Pinpoint the cell where the given text exists, returning its (x, y) midpoint coordinate. 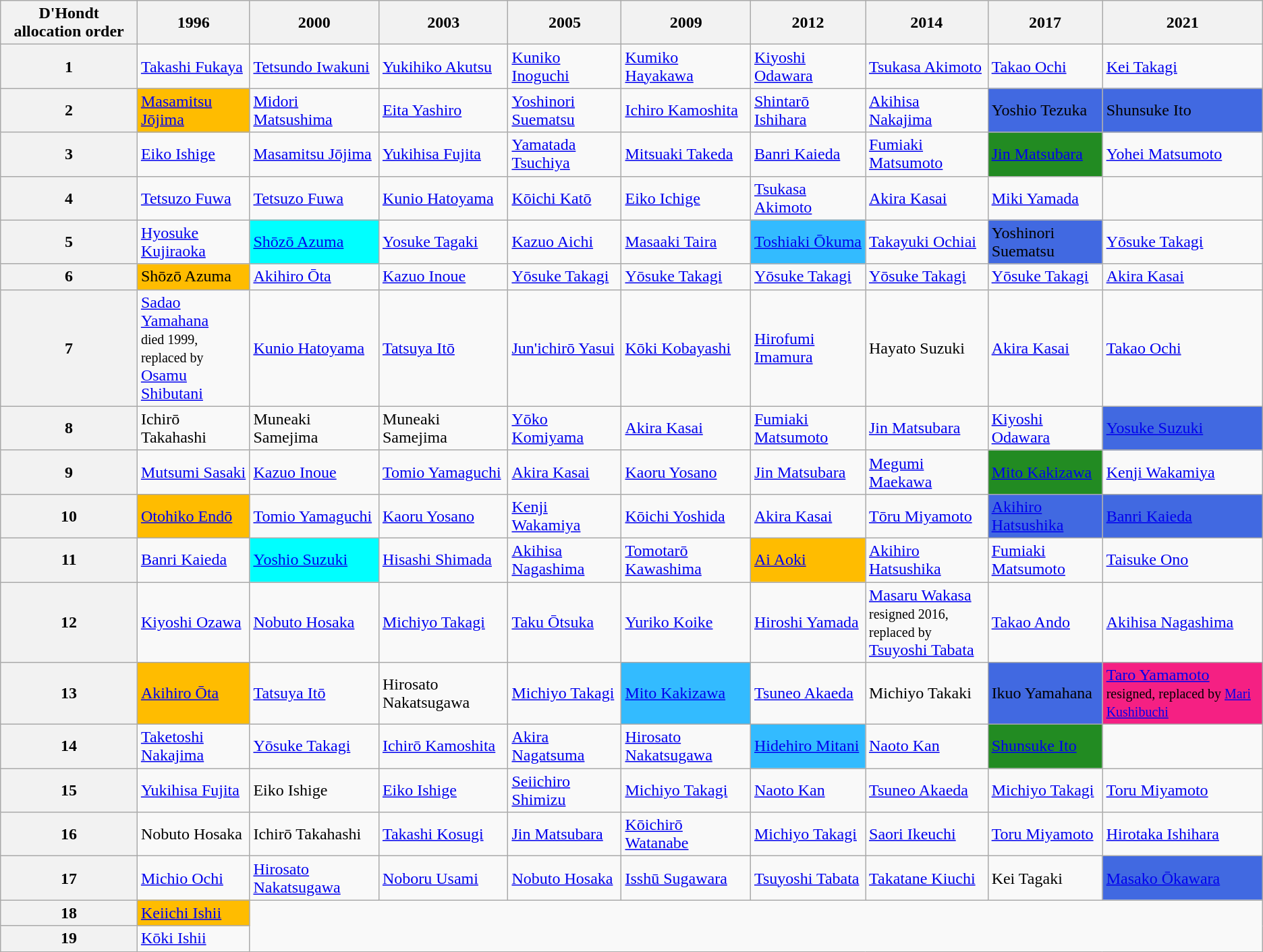
Kei Tagaki (1045, 878)
Shintarō Ishihara (808, 111)
Yuriko Koike (686, 622)
Hiroshi Yamada (808, 622)
2000 (314, 23)
Taro Yamamoto resigned, replaced by Mari Kushibuchi (1182, 694)
Yōko Komiyama (565, 428)
2003 (443, 23)
9 (69, 472)
Hisashi Shimada (443, 560)
Hyosuke Kujiraoka (193, 242)
Kiyoshi Ozawa (193, 622)
Tōru Miyamoto (926, 515)
4 (69, 198)
Yoshio Suzuki (314, 560)
Takayuki Ochiai (926, 242)
19 (69, 939)
Kōki Kobayashi (686, 348)
11 (69, 560)
14 (69, 746)
15 (69, 791)
Jun'ichirō Yasui (565, 348)
18 (69, 913)
2012 (808, 23)
Kōichi Yoshida (686, 515)
Taketoshi Nakajima (193, 746)
13 (69, 694)
Midori Matsushima (314, 111)
Masaru Wakasaresigned 2016, replaced byTsuyoshi Tabata (926, 622)
Masaaki Taira (686, 242)
7 (69, 348)
Ichirō Kamoshita (443, 746)
2017 (1045, 23)
3 (69, 154)
Noboru Usami (443, 878)
Michiyo Takaki (926, 694)
Miki Yamada (1045, 198)
16 (69, 834)
Yoshio Tezuka (1045, 111)
Kōichirō Watanabe (686, 834)
Saori Ikeuchi (926, 834)
Yosuke Suzuki (1182, 428)
Mutsumi Sasaki (193, 472)
Ikuo Yamahana (1045, 694)
Takao Ando (1045, 622)
Yosuke Tagaki (443, 242)
Takashi Kosugi (443, 834)
Kōki Ishii (193, 939)
Eita Yashiro (443, 111)
Akihisa Nakajima (926, 111)
Taisuke Ono (1182, 560)
Tetsundo Iwakuni (314, 66)
Isshū Sugawara (686, 878)
Seiichiro Shimizu (565, 791)
8 (69, 428)
Eiko Ichige (686, 198)
2009 (686, 23)
Masako Ōkawara (1182, 878)
17 (69, 878)
2021 (1182, 23)
Mitsuaki Takeda (686, 154)
1 (69, 66)
D'Hondt allocation order (69, 23)
1996 (193, 23)
Yohei Matsumoto (1182, 154)
Ichiro Kamoshita (686, 111)
2005 (565, 23)
Hayato Suzuki (926, 348)
Kumiko Hayakawa (686, 66)
Sadao Yamahanadied 1999, replaced byOsamu Shibutani (193, 348)
2 (69, 111)
Takashi Fukaya (193, 66)
Tomotarō Kawashima (686, 560)
6 (69, 277)
Ai Aoki (808, 560)
Akira Nagatsuma (565, 746)
Hirotaka Ishihara (1182, 834)
Otohiko Endō (193, 515)
Kōichi Katō (565, 198)
Tsuyoshi Tabata (808, 878)
5 (69, 242)
Hirofumi Imamura (808, 348)
Toshiaki Ōkuma (808, 242)
Takatane Kiuchi (926, 878)
12 (69, 622)
Kuniko Inoguchi (565, 66)
10 (69, 515)
Kei Takagi (1182, 66)
Michio Ochi (193, 878)
2014 (926, 23)
Yamatada Tsuchiya (565, 154)
Keiichi Ishii (193, 913)
Kazuo Aichi (565, 242)
Yukihiko Akutsu (443, 66)
Megumi Maekawa (926, 472)
Hidehiro Mitani (808, 746)
Taku Ōtsuka (565, 622)
